Search for the cell housing the specified text and yield its [x, y] center coordinate. 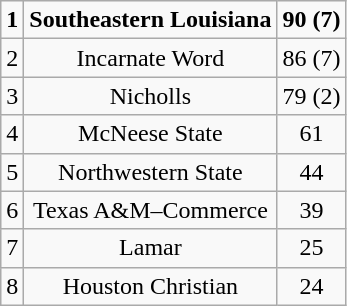
79 (2) [312, 96]
5 [12, 172]
86 (7) [312, 58]
Texas A&M–Commerce [150, 210]
Northwestern State [150, 172]
2 [12, 58]
24 [312, 286]
90 (7) [312, 20]
McNeese State [150, 134]
6 [12, 210]
61 [312, 134]
1 [12, 20]
Incarnate Word [150, 58]
25 [312, 248]
3 [12, 96]
44 [312, 172]
Nicholls [150, 96]
Lamar [150, 248]
8 [12, 286]
4 [12, 134]
Houston Christian [150, 286]
7 [12, 248]
Southeastern Louisiana [150, 20]
39 [312, 210]
